For the text-containing cell, return its midpoint in (x, y) coordinate format. 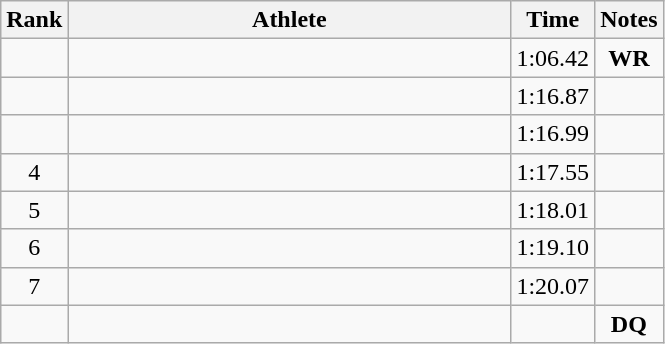
Time (553, 20)
1:18.01 (553, 210)
DQ (629, 324)
Rank (34, 20)
Notes (629, 20)
1:06.42 (553, 58)
4 (34, 172)
Athlete (290, 20)
7 (34, 286)
1:20.07 (553, 286)
1:16.99 (553, 134)
5 (34, 210)
6 (34, 248)
WR (629, 58)
1:16.87 (553, 96)
1:19.10 (553, 248)
1:17.55 (553, 172)
